From the cell containing the given text, extract its center point as [X, Y] coordinate. 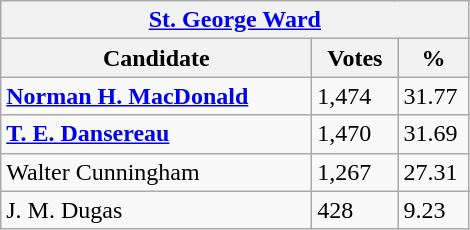
1,470 [355, 134]
Votes [355, 58]
Candidate [156, 58]
31.69 [434, 134]
27.31 [434, 172]
St. George Ward [235, 20]
J. M. Dugas [156, 210]
T. E. Dansereau [156, 134]
% [434, 58]
Norman H. MacDonald [156, 96]
1,474 [355, 96]
31.77 [434, 96]
428 [355, 210]
9.23 [434, 210]
Walter Cunningham [156, 172]
1,267 [355, 172]
